For the text-containing cell, return its midpoint in [X, Y] coordinate format. 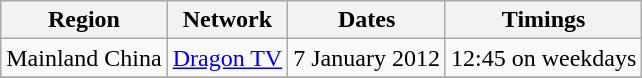
Region [84, 20]
12:45 on weekdays [543, 58]
Dates [367, 20]
Network [228, 20]
Mainland China [84, 58]
Dragon TV [228, 58]
Timings [543, 20]
7 January 2012 [367, 58]
